Find where the given text appears and provide that cell's center as (X, Y) coordinate. 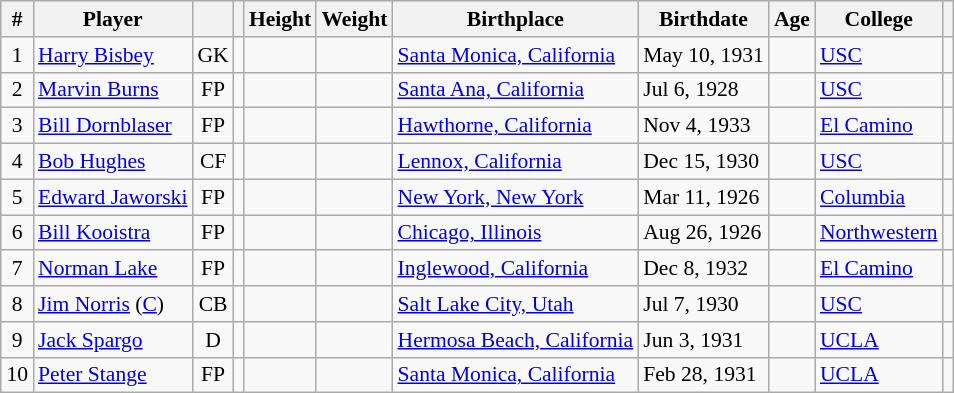
7 (17, 269)
Hawthorne, California (515, 126)
Age (792, 19)
Columbia (879, 197)
Northwestern (879, 233)
Mar 11, 1926 (704, 197)
CB (212, 304)
Santa Ana, California (515, 90)
# (17, 19)
Jul 7, 1930 (704, 304)
Aug 26, 1926 (704, 233)
Inglewood, California (515, 269)
College (879, 19)
Edward Jaworski (112, 197)
8 (17, 304)
Player (112, 19)
D (212, 340)
Weight (354, 19)
Harry Bisbey (112, 55)
Dec 8, 1932 (704, 269)
Salt Lake City, Utah (515, 304)
Dec 15, 1930 (704, 162)
GK (212, 55)
1 (17, 55)
Lennox, California (515, 162)
Height (280, 19)
Bill Kooistra (112, 233)
Jim Norris (C) (112, 304)
Birthdate (704, 19)
9 (17, 340)
6 (17, 233)
Marvin Burns (112, 90)
3 (17, 126)
2 (17, 90)
Jun 3, 1931 (704, 340)
4 (17, 162)
Hermosa Beach, California (515, 340)
Chicago, Illinois (515, 233)
May 10, 1931 (704, 55)
Bill Dornblaser (112, 126)
Bob Hughes (112, 162)
Norman Lake (112, 269)
Feb 28, 1931 (704, 375)
Jul 6, 1928 (704, 90)
10 (17, 375)
CF (212, 162)
Peter Stange (112, 375)
5 (17, 197)
New York, New York (515, 197)
Jack Spargo (112, 340)
Birthplace (515, 19)
Nov 4, 1933 (704, 126)
